Locate the cell with the specified text and output its [x, y] center coordinate. 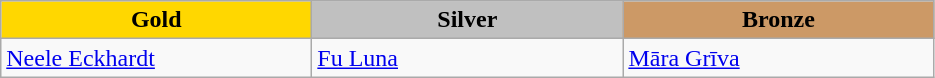
Silver [468, 20]
Bronze [778, 20]
Neele Eckhardt [156, 58]
Fu Luna [468, 58]
Gold [156, 20]
Māra Grīva [778, 58]
